Detect which cell encompasses the target text, then output its (X, Y) center coordinate. 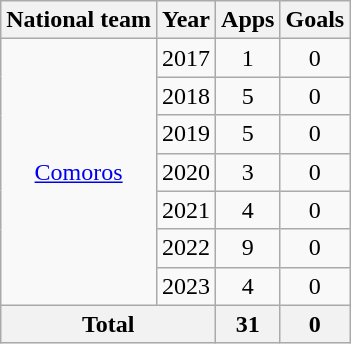
2017 (186, 58)
2023 (186, 286)
2018 (186, 96)
3 (248, 172)
Comoros (79, 172)
1 (248, 58)
31 (248, 324)
Total (108, 324)
2021 (186, 210)
2022 (186, 248)
Goals (315, 20)
2019 (186, 134)
National team (79, 20)
2020 (186, 172)
Apps (248, 20)
Year (186, 20)
9 (248, 248)
